Identify which cell holds the provided text, then report its [x, y] central coordinate. 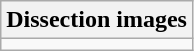
Dissection images [97, 20]
